Capture the cell that displays the provided text and extract its [X, Y] central coordinate. 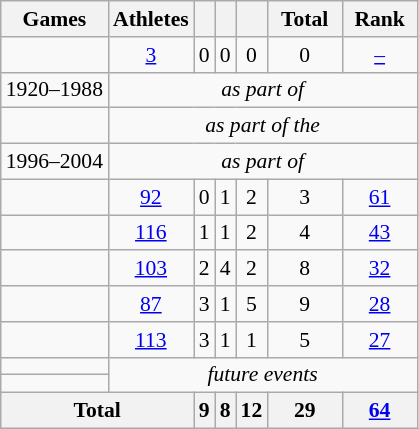
92 [151, 197]
Athletes [151, 19]
12 [252, 411]
43 [380, 233]
1996–2004 [54, 162]
64 [380, 411]
116 [151, 233]
Games [54, 19]
1920–1988 [54, 90]
103 [151, 269]
29 [304, 411]
113 [151, 340]
32 [380, 269]
Rank [380, 19]
as part of the [262, 126]
future events [262, 375]
– [380, 55]
28 [380, 304]
61 [380, 197]
87 [151, 304]
27 [380, 340]
